Find where the given text appears and provide that cell's center as [X, Y] coordinate. 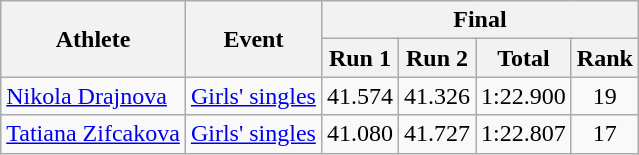
41.727 [436, 134]
41.574 [360, 96]
Athlete [94, 39]
Final [480, 20]
19 [604, 96]
17 [604, 134]
Total [524, 58]
Run 1 [360, 58]
1:22.900 [524, 96]
41.326 [436, 96]
Rank [604, 58]
Tatiana Zifcakova [94, 134]
Event [253, 39]
41.080 [360, 134]
Run 2 [436, 58]
1:22.807 [524, 134]
Nikola Drajnova [94, 96]
